Detect which cell encompasses the target text, then output its [x, y] center coordinate. 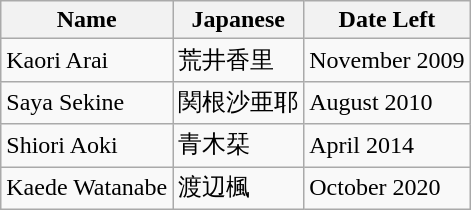
November 2009 [387, 60]
Name [87, 20]
関根沙亜耶 [238, 102]
Japanese [238, 20]
Date Left [387, 20]
August 2010 [387, 102]
Kaori Arai [87, 60]
April 2014 [387, 146]
荒井香里 [238, 60]
Kaede Watanabe [87, 188]
青木栞 [238, 146]
渡辺楓 [238, 188]
Shiori Aoki [87, 146]
October 2020 [387, 188]
Saya Sekine [87, 102]
